Locate the cell with the specified text and output its (X, Y) center coordinate. 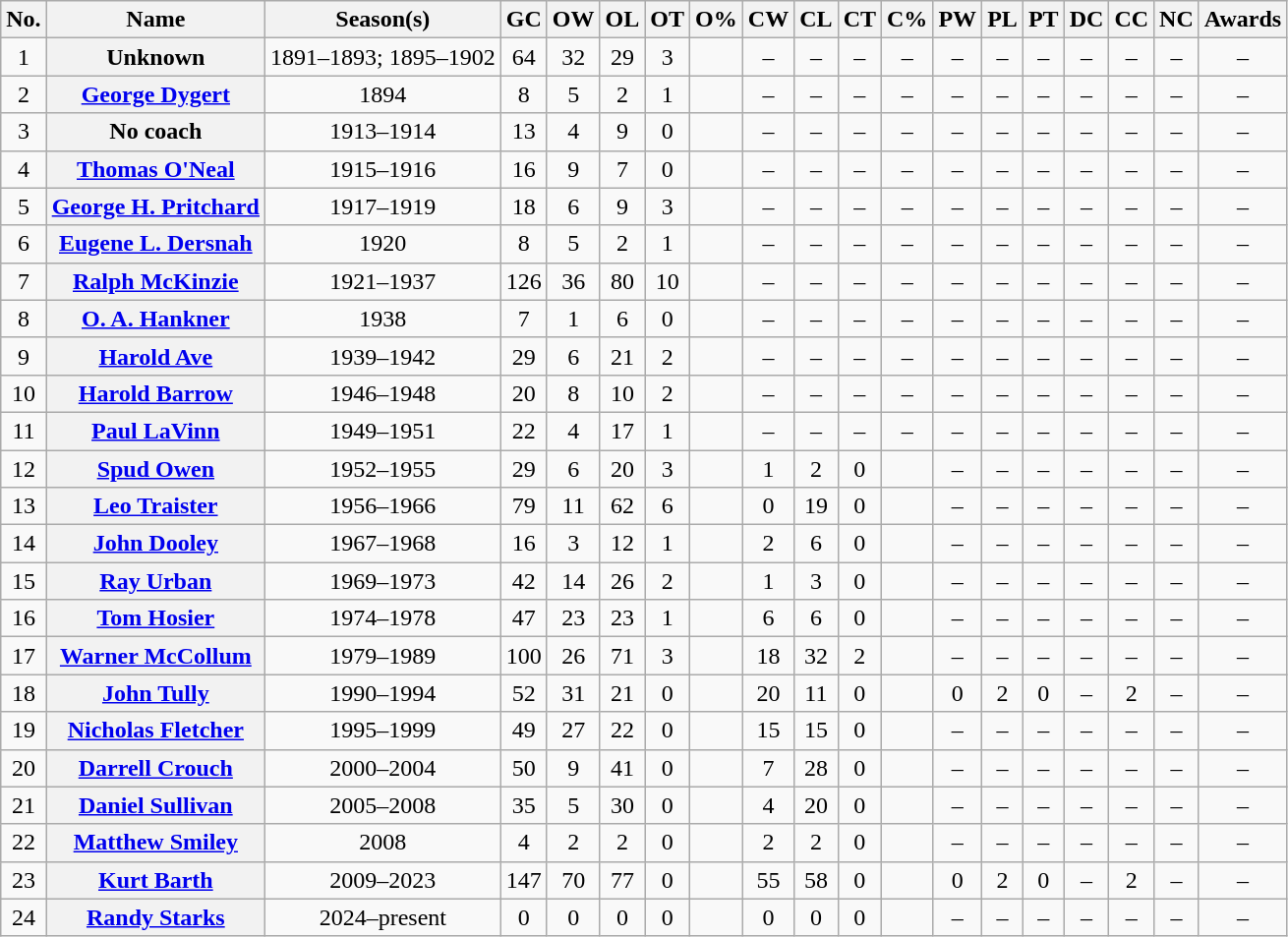
OL (622, 20)
41 (622, 768)
OT (668, 20)
24 (24, 917)
C% (907, 20)
49 (523, 731)
42 (523, 581)
John Dooley (155, 544)
CC (1132, 20)
58 (816, 880)
1952–1955 (382, 469)
47 (523, 618)
1990–1994 (382, 693)
2008 (382, 843)
1915–1916 (382, 169)
36 (573, 281)
O. A. Hankner (155, 319)
Leo Traister (155, 506)
Nicholas Fletcher (155, 731)
Ralph McKinzie (155, 281)
79 (523, 506)
NC (1177, 20)
55 (768, 880)
CL (816, 20)
2024–present (382, 917)
DC (1086, 20)
PL (1003, 20)
Spud Owen (155, 469)
Awards (1243, 20)
1974–1978 (382, 618)
John Tully (155, 693)
147 (523, 880)
1946–1948 (382, 393)
126 (523, 281)
Tom Hosier (155, 618)
Matthew Smiley (155, 843)
77 (622, 880)
30 (622, 805)
28 (816, 768)
64 (523, 57)
Randy Starks (155, 917)
CT (859, 20)
1917–1919 (382, 206)
1949–1951 (382, 431)
35 (523, 805)
No. (24, 20)
Paul LaVinn (155, 431)
1891–1893; 1895–1902 (382, 57)
Name (155, 20)
71 (622, 656)
O% (717, 20)
1921–1937 (382, 281)
1894 (382, 94)
2000–2004 (382, 768)
27 (573, 731)
31 (573, 693)
70 (573, 880)
1979–1989 (382, 656)
Season(s) (382, 20)
Harold Ave (155, 356)
Eugene L. Dersnah (155, 244)
Warner McCollum (155, 656)
Ray Urban (155, 581)
62 (622, 506)
1939–1942 (382, 356)
1938 (382, 319)
Unknown (155, 57)
Kurt Barth (155, 880)
George Dygert (155, 94)
Darrell Crouch (155, 768)
Thomas O'Neal (155, 169)
52 (523, 693)
1995–1999 (382, 731)
1969–1973 (382, 581)
Daniel Sullivan (155, 805)
PT (1043, 20)
OW (573, 20)
80 (622, 281)
1920 (382, 244)
2009–2023 (382, 880)
1956–1966 (382, 506)
No coach (155, 132)
1913–1914 (382, 132)
PW (958, 20)
Harold Barrow (155, 393)
100 (523, 656)
George H. Pritchard (155, 206)
2005–2008 (382, 805)
1967–1968 (382, 544)
50 (523, 768)
CW (768, 20)
GC (523, 20)
